Extract the [X, Y] coordinate from the center of the cell holding the provided text.  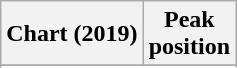
Peakposition [189, 34]
Chart (2019) [72, 34]
